Determine the [X, Y] coordinate at the center of the cell enclosing the given text.  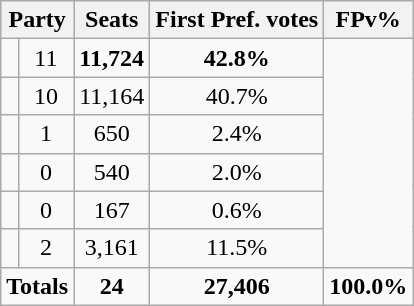
0.6% [237, 210]
650 [112, 134]
100.0% [368, 286]
FPv% [368, 20]
Totals [38, 286]
24 [112, 286]
167 [112, 210]
540 [112, 172]
2.4% [237, 134]
11,164 [112, 96]
3,161 [112, 248]
27,406 [237, 286]
2 [46, 248]
First Pref. votes [237, 20]
1 [46, 134]
40.7% [237, 96]
Seats [112, 20]
2.0% [237, 172]
11,724 [112, 58]
42.8% [237, 58]
10 [46, 96]
Party [38, 20]
11.5% [237, 248]
11 [46, 58]
